Capture the cell that displays the provided text and extract its (X, Y) central coordinate. 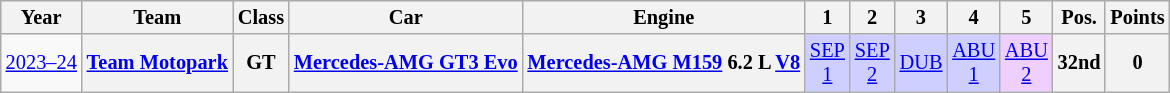
32nd (1080, 63)
Mercedes-AMG GT3 Evo (406, 63)
Team Motopark (158, 63)
Year (42, 17)
Pos. (1080, 17)
2023–24 (42, 63)
Engine (664, 17)
Car (406, 17)
4 (974, 17)
Team (158, 17)
ABU2 (1026, 63)
2 (872, 17)
ABU1 (974, 63)
Class (261, 17)
SEP1 (828, 63)
3 (922, 17)
5 (1026, 17)
GT (261, 63)
SEP2 (872, 63)
DUB (922, 63)
1 (828, 17)
0 (1137, 63)
Mercedes-AMG M159 6.2 L V8 (664, 63)
Points (1137, 17)
